Provide the [x, y] coordinate of the cell's center where the given text is located.  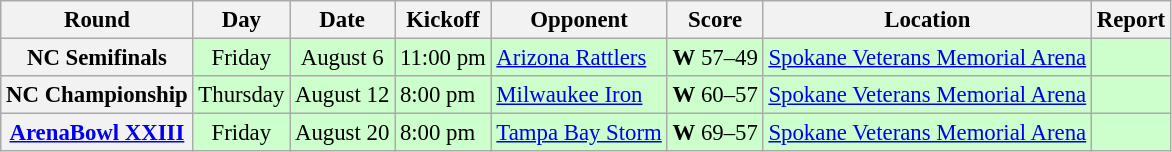
Milwaukee Iron [579, 95]
Arizona Rattlers [579, 58]
Tampa Bay Storm [579, 133]
ArenaBowl XXIII [97, 133]
Date [342, 20]
Day [242, 20]
Round [97, 20]
W 57–49 [715, 58]
W 69–57 [715, 133]
NC Championship [97, 95]
Location [927, 20]
Report [1132, 20]
Score [715, 20]
11:00 pm [443, 58]
August 20 [342, 133]
August 12 [342, 95]
NC Semifinals [97, 58]
Opponent [579, 20]
Kickoff [443, 20]
Thursday [242, 95]
August 6 [342, 58]
W 60–57 [715, 95]
